Output the (X, Y) coordinate of the center of the cell containing the given text.  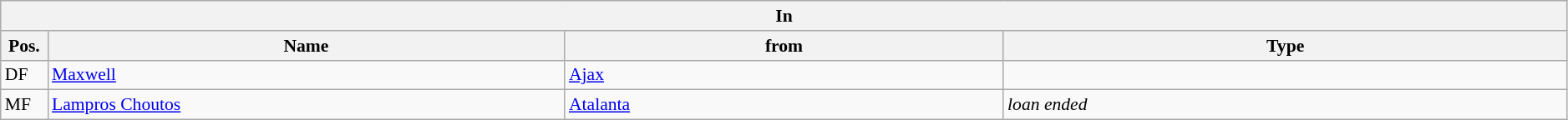
Lampros Choutos (306, 105)
Ajax (784, 75)
Type (1285, 46)
Atalanta (784, 105)
loan ended (1285, 105)
MF (24, 105)
DF (24, 75)
Pos. (24, 46)
Maxwell (306, 75)
from (784, 46)
In (784, 16)
Name (306, 46)
